Locate the cell with the specified text and output its (X, Y) center coordinate. 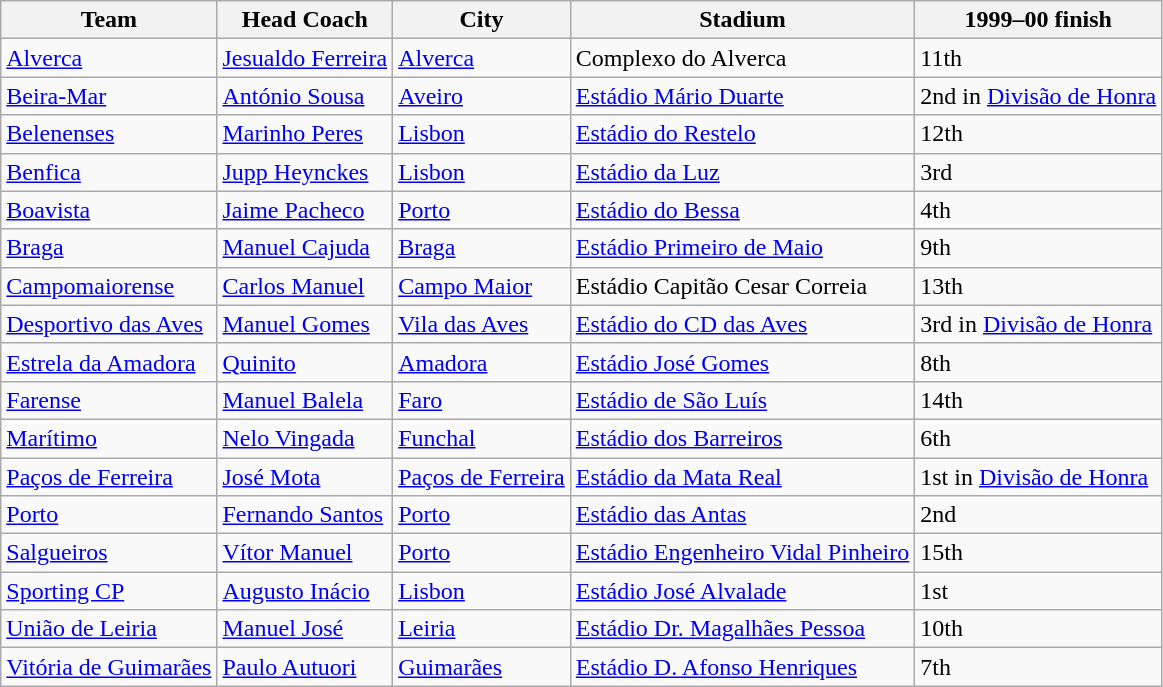
Sporting CP (109, 591)
8th (1038, 362)
3rd in Divisão de Honra (1038, 324)
Paulo Autuori (305, 667)
2nd in Divisão de Honra (1038, 96)
12th (1038, 134)
3rd (1038, 172)
Estádio da Luz (742, 172)
Guimarães (482, 667)
Funchal (482, 438)
11th (1038, 58)
1999–00 finish (1038, 20)
José Mota (305, 477)
2nd (1038, 515)
4th (1038, 210)
Estádio da Mata Real (742, 477)
Faro (482, 400)
Farense (109, 400)
Estádio do Restelo (742, 134)
Estádio D. Afonso Henriques (742, 667)
Manuel José (305, 629)
Estádio de São Luís (742, 400)
Aveiro (482, 96)
Team (109, 20)
Estádio Capitão Cesar Correia (742, 286)
Estádio dos Barreiros (742, 438)
Manuel Balela (305, 400)
Quinito (305, 362)
Estádio José Gomes (742, 362)
Estádio Dr. Magalhães Pessoa (742, 629)
Beira-Mar (109, 96)
Head Coach (305, 20)
Estádio José Alvalade (742, 591)
6th (1038, 438)
Estádio Primeiro de Maio (742, 248)
1st in Divisão de Honra (1038, 477)
União de Leiria (109, 629)
Vila das Aves (482, 324)
10th (1038, 629)
City (482, 20)
Manuel Cajuda (305, 248)
Boavista (109, 210)
Augusto Inácio (305, 591)
Estádio Engenheiro Vidal Pinheiro (742, 553)
Estádio Mário Duarte (742, 96)
Estádio do CD das Aves (742, 324)
Stadium (742, 20)
7th (1038, 667)
14th (1038, 400)
Manuel Gomes (305, 324)
Leiria (482, 629)
António Sousa (305, 96)
Campomaiorense (109, 286)
Marinho Peres (305, 134)
Estrela da Amadora (109, 362)
13th (1038, 286)
1st (1038, 591)
Marítimo (109, 438)
Amadora (482, 362)
Campo Maior (482, 286)
Fernando Santos (305, 515)
9th (1038, 248)
15th (1038, 553)
Vítor Manuel (305, 553)
Salgueiros (109, 553)
Jaime Pacheco (305, 210)
Estádio das Antas (742, 515)
Carlos Manuel (305, 286)
Jesualdo Ferreira (305, 58)
Complexo do Alverca (742, 58)
Nelo Vingada (305, 438)
Belenenses (109, 134)
Estádio do Bessa (742, 210)
Benfica (109, 172)
Vitória de Guimarães (109, 667)
Desportivo das Aves (109, 324)
Jupp Heynckes (305, 172)
